Find where the given text appears and provide that cell's center as [x, y] coordinate. 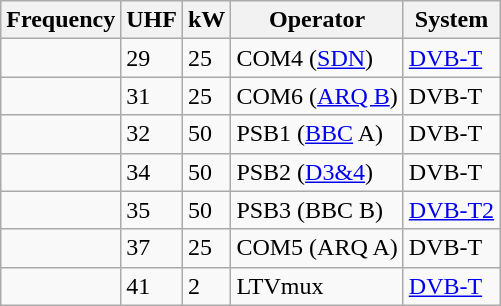
31 [152, 96]
kW [206, 20]
COM4 (SDN) [317, 58]
Frequency [61, 20]
LTVmux [317, 286]
PSB1 (BBC A) [317, 134]
PSB2 (D3&4) [317, 172]
41 [152, 286]
COM6 (ARQ B) [317, 96]
PSB3 (BBC B) [317, 210]
29 [152, 58]
2 [206, 286]
37 [152, 248]
35 [152, 210]
Operator [317, 20]
UHF [152, 20]
COM5 (ARQ A) [317, 248]
32 [152, 134]
34 [152, 172]
System [451, 20]
DVB-T2 [451, 210]
